Identify which cell holds the provided text, then report its [X, Y] central coordinate. 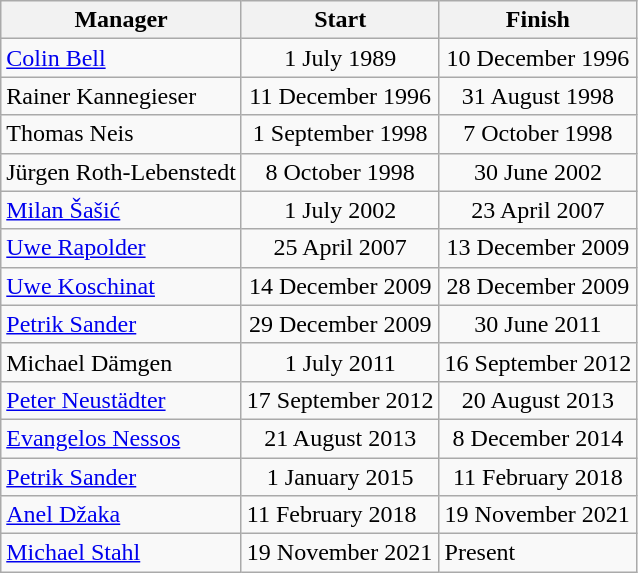
Finish [538, 20]
Jürgen Roth-Lebenstedt [122, 172]
Peter Neustädter [122, 400]
25 April 2007 [340, 248]
Rainer Kannegieser [122, 96]
31 August 1998 [538, 96]
30 June 2011 [538, 324]
1 July 2011 [340, 362]
10 December 1996 [538, 58]
Colin Bell [122, 58]
Uwe Koschinat [122, 286]
Start [340, 20]
29 December 2009 [340, 324]
20 August 2013 [538, 400]
1 January 2015 [340, 477]
Anel Džaka [122, 515]
17 September 2012 [340, 400]
1 July 2002 [340, 210]
14 December 2009 [340, 286]
1 September 1998 [340, 134]
8 October 1998 [340, 172]
Manager [122, 20]
28 December 2009 [538, 286]
Michael Stahl [122, 553]
Present [538, 553]
Evangelos Nessos [122, 438]
8 December 2014 [538, 438]
Milan Šašić [122, 210]
16 September 2012 [538, 362]
1 July 1989 [340, 58]
30 June 2002 [538, 172]
11 December 1996 [340, 96]
Uwe Rapolder [122, 248]
21 August 2013 [340, 438]
13 December 2009 [538, 248]
Michael Dämgen [122, 362]
23 April 2007 [538, 210]
Thomas Neis [122, 134]
7 October 1998 [538, 134]
